Scan for the cell matching the given text and deliver its (x, y) coordinate at center. 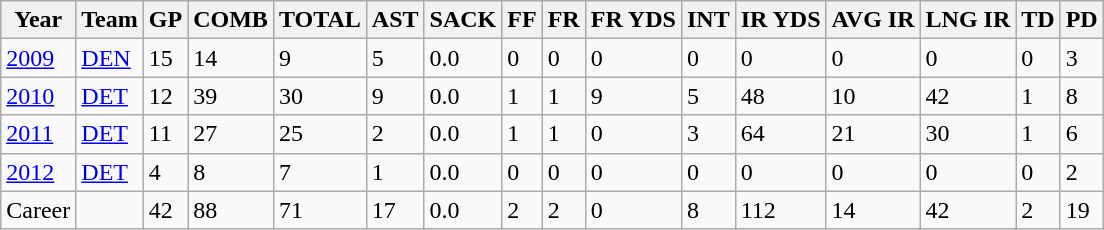
2010 (38, 96)
AST (395, 20)
TD (1038, 20)
112 (780, 210)
48 (780, 96)
6 (1082, 134)
INT (708, 20)
21 (873, 134)
IR YDS (780, 20)
Career (38, 210)
COMB (231, 20)
71 (320, 210)
12 (165, 96)
7 (320, 172)
17 (395, 210)
FF (522, 20)
19 (1082, 210)
AVG IR (873, 20)
GP (165, 20)
SACK (463, 20)
FR (564, 20)
Team (110, 20)
88 (231, 210)
27 (231, 134)
DEN (110, 58)
2009 (38, 58)
TOTAL (320, 20)
Year (38, 20)
LNG IR (968, 20)
15 (165, 58)
25 (320, 134)
PD (1082, 20)
10 (873, 96)
4 (165, 172)
2011 (38, 134)
2012 (38, 172)
64 (780, 134)
11 (165, 134)
39 (231, 96)
FR YDS (633, 20)
